Search for the cell housing the specified text and yield its (x, y) center coordinate. 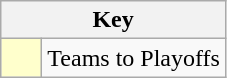
Teams to Playoffs (134, 58)
Key (114, 20)
